Provide the (X, Y) coordinate of the cell's center where the given text is located.  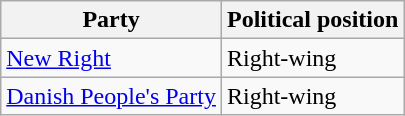
New Right (112, 58)
Party (112, 20)
Danish People's Party (112, 96)
Political position (312, 20)
